Return [x, y] of the center of cell containing provided text 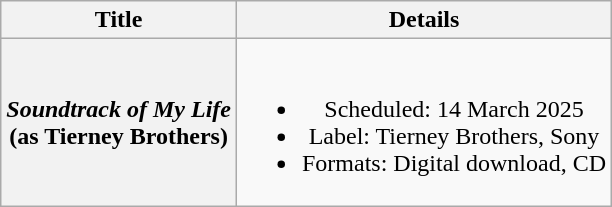
Title [119, 20]
Details [424, 20]
Soundtrack of My Life (as Tierney Brothers) [119, 122]
Scheduled: 14 March 2025Label: Tierney Brothers, SonyFormats: Digital download, CD [424, 122]
